For the text-containing cell, return its midpoint in (x, y) coordinate format. 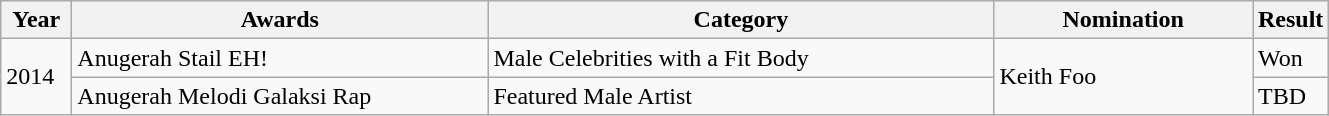
Nomination (1124, 20)
Keith Foo (1124, 77)
Year (36, 20)
TBD (1290, 96)
Won (1290, 58)
Anugerah Stail EH! (280, 58)
Result (1290, 20)
2014 (36, 77)
Category (741, 20)
Anugerah Melodi Galaksi Rap (280, 96)
Male Celebrities with a Fit Body (741, 58)
Featured Male Artist (741, 96)
Awards (280, 20)
